Locate the cell with the specified text and output its [x, y] center coordinate. 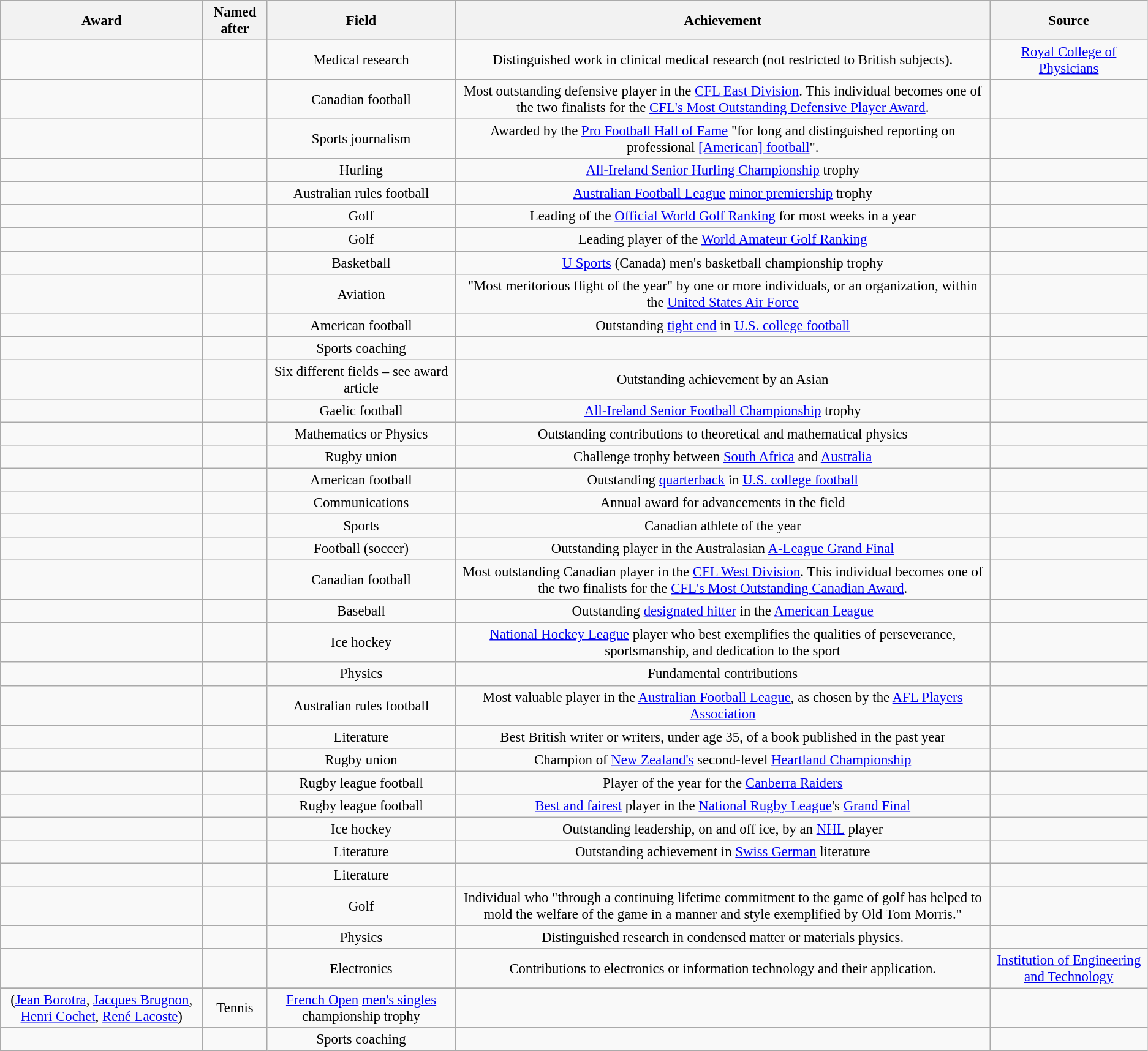
Player of the year for the Canberra Raiders [723, 783]
Baseball [361, 611]
Six different fields – see award article [361, 380]
Basketball [361, 263]
Challenge trophy between South Africa and Australia [723, 457]
Distinguished research in condensed matter or materials physics. [723, 938]
Leading of the Official World Golf Ranking for most weeks in a year [723, 216]
Medical research [361, 60]
All-Ireland Senior Hurling Championship trophy [723, 170]
Outstanding tight end in U.S. college football [723, 325]
Mathematics or Physics [361, 434]
Fundamental contributions [723, 674]
Gaelic football [361, 411]
Outstanding player in the Australasian A-League Grand Final [723, 549]
Outstanding achievement by an Asian [723, 380]
Outstanding achievement in Swiss German literature [723, 852]
French Open men's singles championship trophy [361, 1008]
Award [102, 21]
Sports journalism [361, 140]
Electronics [361, 969]
Annual award for advancements in the field [723, 503]
Awarded by the Pro Football Hall of Fame "for long and distinguished reporting on professional [American] football". [723, 140]
(Jean Borotra, Jacques Brugnon, Henri Cochet, René Lacoste) [102, 1008]
Sports [361, 526]
Best and fairest player in the National Rugby League's Grand Final [723, 806]
Royal College of Physicians [1069, 60]
U Sports (Canada) men's basketball championship trophy [723, 263]
Most valuable player in the Australian Football League, as chosen by the AFL Players Association [723, 706]
"Most meritorious flight of the year" by one or more individuals, or an organization, within the United States Air Force [723, 294]
Institution of Engineering and Technology [1069, 969]
Hurling [361, 170]
All-Ireland Senior Football Championship trophy [723, 411]
Football (soccer) [361, 549]
Outstanding quarterback in U.S. college football [723, 480]
Distinguished work in clinical medical research (not restricted to British subjects). [723, 60]
Achievement [723, 21]
Communications [361, 503]
Tennis [235, 1008]
Named after [235, 21]
Leading player of the World Amateur Golf Ranking [723, 239]
Canadian athlete of the year [723, 526]
Field [361, 21]
Source [1069, 21]
National Hockey League player who best exemplifies the qualities of perseverance, sportsmanship, and dedication to the sport [723, 643]
Aviation [361, 294]
Outstanding leadership, on and off ice, by an NHL player [723, 829]
Outstanding contributions to theoretical and mathematical physics [723, 434]
Champion of New Zealand's second-level Heartland Championship [723, 759]
Australian Football League minor premiership trophy [723, 194]
Best British writer or writers, under age 35, of a book published in the past year [723, 737]
Outstanding designated hitter in the American League [723, 611]
Contributions to electronics or information technology and their application. [723, 969]
